Pinpoint the cell where the given text exists, returning its (X, Y) midpoint coordinate. 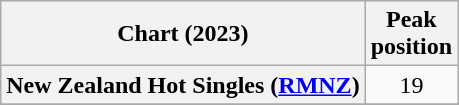
19 (411, 85)
New Zealand Hot Singles (RMNZ) (183, 85)
Peakposition (411, 34)
Chart (2023) (183, 34)
